Determine the [x, y] coordinate at the center of the cell enclosing the given text.  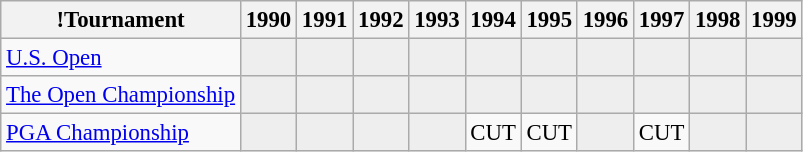
1998 [718, 20]
1996 [605, 20]
The Open Championship [121, 95]
1994 [493, 20]
1997 [661, 20]
1999 [774, 20]
1992 [381, 20]
1995 [549, 20]
PGA Championship [121, 133]
1990 [268, 20]
1991 [325, 20]
U.S. Open [121, 58]
1993 [437, 20]
!Tournament [121, 20]
